Determine the [X, Y] coordinate at the center of the cell enclosing the given text.  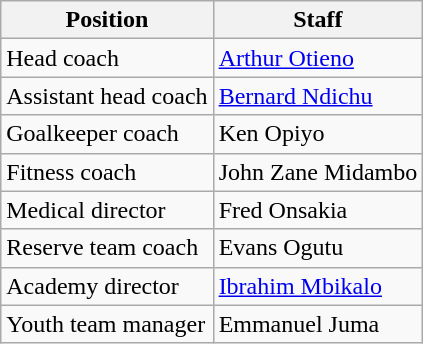
Staff [318, 20]
Ken Opiyo [318, 134]
Fitness coach [107, 172]
Head coach [107, 58]
Ibrahim Mbikalo [318, 286]
Bernard Ndichu [318, 96]
Evans Ogutu [318, 248]
Reserve team coach [107, 248]
Arthur Otieno [318, 58]
John Zane Midambo [318, 172]
Youth team manager [107, 324]
Fred Onsakia [318, 210]
Emmanuel Juma [318, 324]
Goalkeeper coach [107, 134]
Medical director [107, 210]
Assistant head coach [107, 96]
Position [107, 20]
Academy director [107, 286]
